Pinpoint the cell where the given text exists, returning its [x, y] midpoint coordinate. 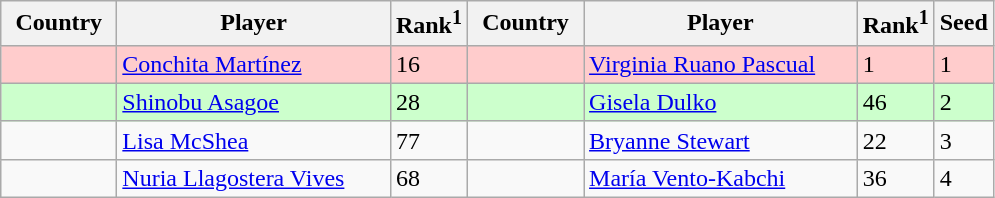
Conchita Martínez [254, 64]
77 [428, 140]
28 [428, 102]
2 [964, 102]
Gisela Dulko [721, 102]
María Vento-Kabchi [721, 178]
Bryanne Stewart [721, 140]
4 [964, 178]
46 [896, 102]
68 [428, 178]
Lisa McShea [254, 140]
36 [896, 178]
16 [428, 64]
Shinobu Asagoe [254, 102]
Seed [964, 24]
3 [964, 140]
22 [896, 140]
Nuria Llagostera Vives [254, 178]
Virginia Ruano Pascual [721, 64]
